Detect which cell encompasses the target text, then output its [x, y] center coordinate. 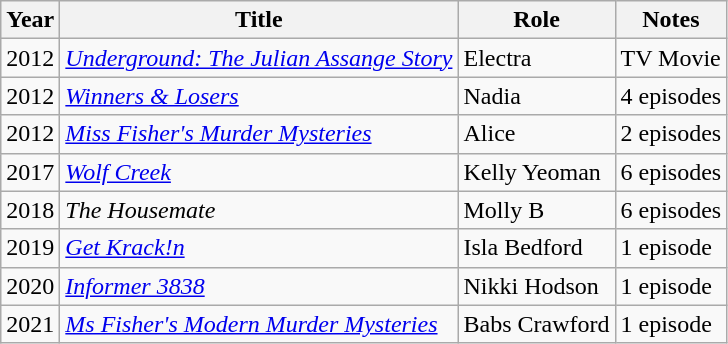
Get Krack!n [259, 248]
Nadia [536, 96]
Nikki Hodson [536, 286]
Miss Fisher's Murder Mysteries [259, 134]
2 episodes [671, 134]
2020 [30, 286]
The Housemate [259, 210]
Babs Crawford [536, 324]
Kelly Yeoman [536, 172]
4 episodes [671, 96]
Informer 3838 [259, 286]
TV Movie [671, 58]
2017 [30, 172]
2021 [30, 324]
Electra [536, 58]
Notes [671, 20]
2019 [30, 248]
Role [536, 20]
Molly B [536, 210]
Isla Bedford [536, 248]
Ms Fisher's Modern Murder Mysteries [259, 324]
Wolf Creek [259, 172]
Alice [536, 134]
2018 [30, 210]
Underground: The Julian Assange Story [259, 58]
Winners & Losers [259, 96]
Title [259, 20]
Year [30, 20]
